Return the [X, Y] coordinate for the center point of the cell that contains the specified text.  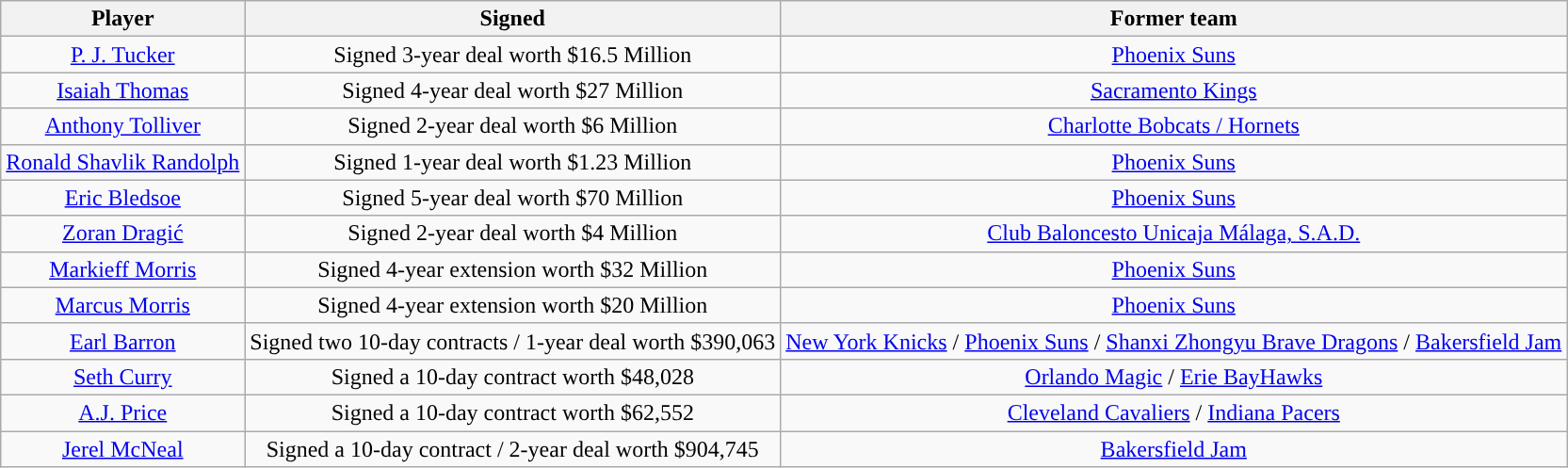
Signed two 10-day contracts / 1-year deal worth $390,063 [512, 341]
Sacramento Kings [1173, 90]
Orlando Magic / Erie BayHawks [1173, 377]
Former team [1173, 19]
Charlotte Bobcats / Hornets [1173, 126]
P. J. Tucker [122, 55]
Zoran Dragić [122, 234]
Signed 4-year deal worth $27 Million [512, 90]
Markieff Morris [122, 269]
Signed [512, 19]
Signed 1-year deal worth $1.23 Million [512, 162]
Seth Curry [122, 377]
Signed 2-year deal worth $4 Million [512, 234]
Signed 2-year deal worth $6 Million [512, 126]
Cleveland Cavaliers / Indiana Pacers [1173, 412]
Anthony Tolliver [122, 126]
Signed 4-year extension worth $20 Million [512, 305]
New York Knicks / Phoenix Suns / Shanxi Zhongyu Brave Dragons / Bakersfield Jam [1173, 341]
Eric Bledsoe [122, 198]
Ronald Shavlik Randolph [122, 162]
Signed a 10-day contract / 2-year deal worth $904,745 [512, 449]
A.J. Price [122, 412]
Signed 5-year deal worth $70 Million [512, 198]
Signed a 10-day contract worth $62,552 [512, 412]
Signed 4-year extension worth $32 Million [512, 269]
Club Baloncesto Unicaja Málaga, S.A.D. [1173, 234]
Signed 3-year deal worth $16.5 Million [512, 55]
Marcus Morris [122, 305]
Jerel McNeal [122, 449]
Bakersfield Jam [1173, 449]
Signed a 10-day contract worth $48,028 [512, 377]
Isaiah Thomas [122, 90]
Player [122, 19]
Earl Barron [122, 341]
